Detect which cell encompasses the target text, then output its [X, Y] center coordinate. 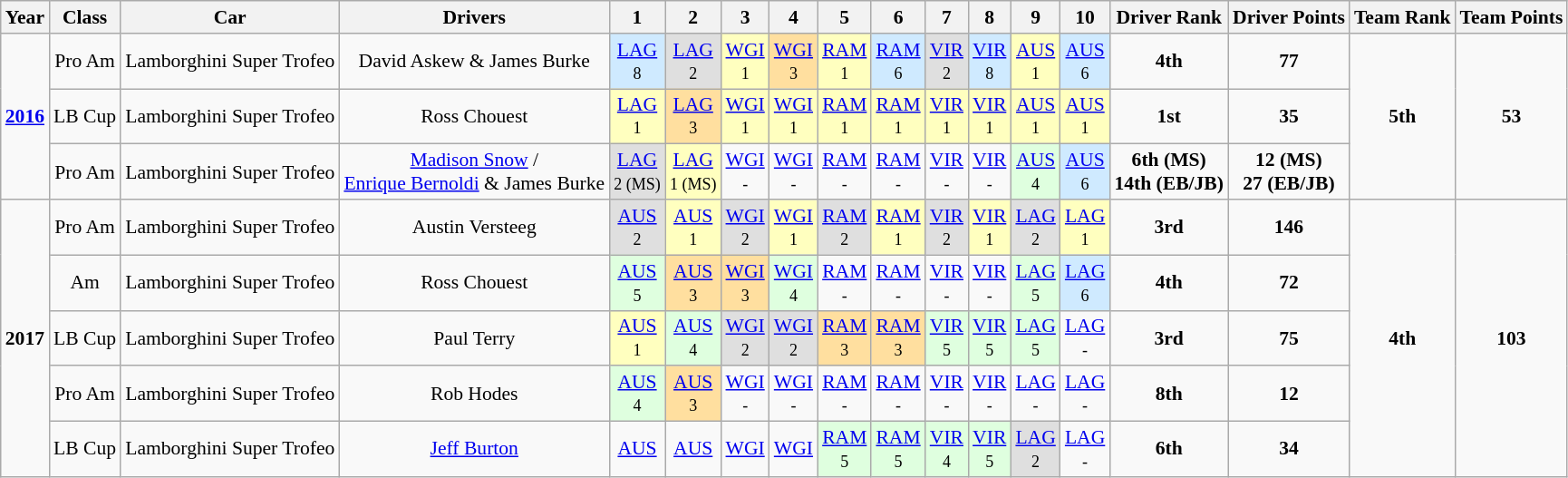
LAG1 (MS) [693, 172]
103 [1512, 338]
53 [1512, 116]
6th (MS) 14th (EB/JB) [1169, 172]
VIR 4 [946, 450]
146 [1289, 227]
9 [1035, 17]
VIR 8 [990, 62]
LAG3 [693, 116]
5th [1403, 116]
RAM 2 [845, 227]
Team Rank [1403, 17]
4 [794, 17]
3 [745, 17]
77 [1289, 62]
35 [1289, 116]
12 [1289, 394]
10 [1085, 17]
LAG8 [637, 62]
Am [85, 283]
2017 [25, 338]
34 [1289, 450]
8th [1169, 394]
6 [897, 17]
1st [1169, 116]
WGI 4 [794, 283]
6th [1169, 450]
AUS 5 [637, 283]
Paul Terry [474, 337]
5 [845, 17]
David Askew & James Burke [474, 62]
RAM 6 [897, 62]
LAG2 (MS) [637, 172]
2 [693, 17]
Class [85, 17]
Jeff Burton [474, 450]
12 (MS) 27 (EB/JB) [1289, 172]
Car [230, 17]
Madison Snow / Enrique Bernoldi & James Burke [474, 172]
Rob Hodes [474, 394]
Driver Points [1289, 17]
Year [25, 17]
75 [1289, 337]
AUS 2 [637, 227]
LAG6 [1085, 283]
7 [946, 17]
Team Points [1512, 17]
72 [1289, 283]
2016 [25, 116]
8 [990, 17]
Austin Versteeg [474, 227]
1 [637, 17]
Drivers [474, 17]
Driver Rank [1169, 17]
